For the text-containing cell, return its midpoint in (x, y) coordinate format. 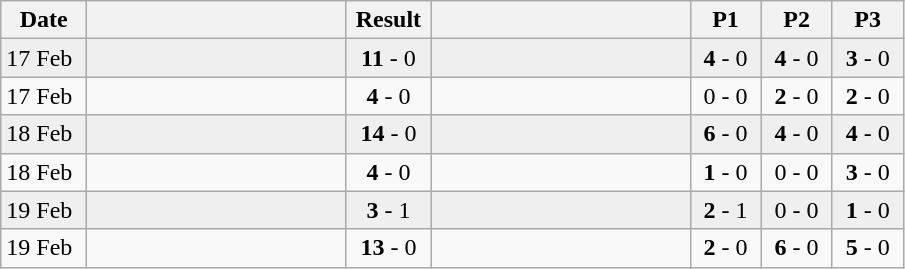
P1 (726, 20)
13 - 0 (388, 248)
14 - 0 (388, 134)
Result (388, 20)
5 - 0 (868, 248)
P2 (796, 20)
2 - 1 (726, 210)
Date (44, 20)
P3 (868, 20)
11 - 0 (388, 58)
3 - 1 (388, 210)
